Capture the cell that displays the provided text and extract its [X, Y] central coordinate. 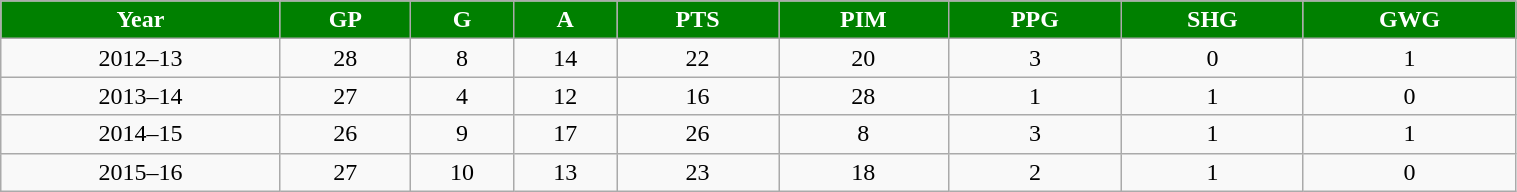
GWG [1410, 20]
17 [566, 134]
2012–13 [140, 58]
14 [566, 58]
GP [345, 20]
23 [698, 172]
13 [566, 172]
PTS [698, 20]
22 [698, 58]
2015–16 [140, 172]
16 [698, 96]
G [462, 20]
2 [1035, 172]
PPG [1035, 20]
18 [863, 172]
Year [140, 20]
4 [462, 96]
2014–15 [140, 134]
2013–14 [140, 96]
A [566, 20]
PIM [863, 20]
20 [863, 58]
12 [566, 96]
SHG [1212, 20]
9 [462, 134]
10 [462, 172]
